Output the (x, y) coordinate of the center of the cell containing the given text.  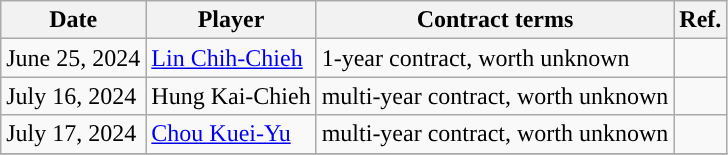
Chou Kuei-Yu (231, 134)
Contract terms (495, 20)
Ref. (700, 20)
July 16, 2024 (74, 96)
June 25, 2024 (74, 58)
July 17, 2024 (74, 134)
Hung Kai-Chieh (231, 96)
Lin Chih-Chieh (231, 58)
Player (231, 20)
1-year contract, worth unknown (495, 58)
Date (74, 20)
